Identify which cell holds the provided text, then report its [x, y] central coordinate. 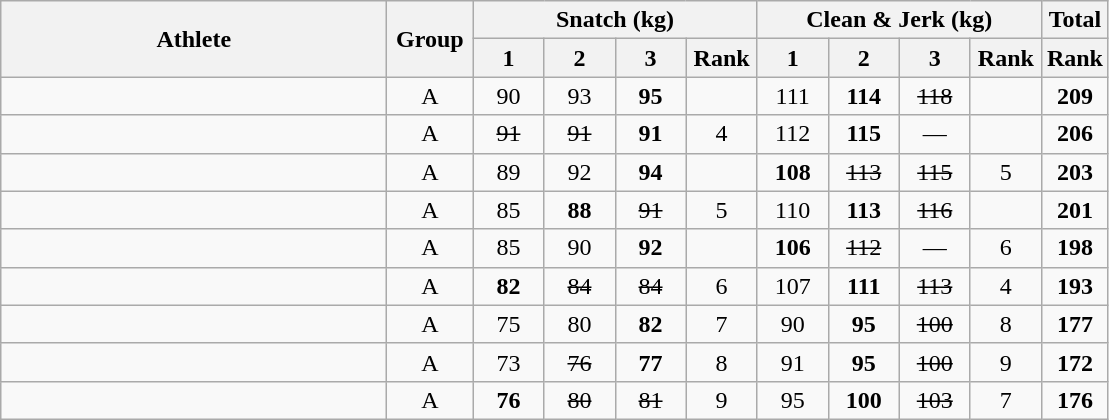
Group [430, 39]
209 [1074, 96]
94 [650, 172]
75 [508, 324]
116 [934, 210]
73 [508, 362]
81 [650, 400]
118 [934, 96]
Snatch (kg) [615, 20]
Total [1074, 20]
206 [1074, 134]
172 [1074, 362]
203 [1074, 172]
106 [792, 248]
Clean & Jerk (kg) [899, 20]
176 [1074, 400]
108 [792, 172]
103 [934, 400]
198 [1074, 248]
110 [792, 210]
Athlete [194, 39]
193 [1074, 286]
114 [864, 96]
89 [508, 172]
107 [792, 286]
93 [580, 96]
177 [1074, 324]
77 [650, 362]
201 [1074, 210]
88 [580, 210]
